Extract the [x, y] coordinate from the center of the cell holding the provided text.  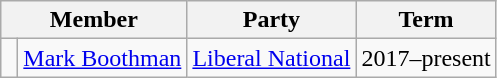
Member [94, 20]
Term [426, 20]
Party [272, 20]
Mark Boothman [102, 58]
Liberal National [272, 58]
2017–present [426, 58]
